Pinpoint the cell where the given text exists, returning its (x, y) midpoint coordinate. 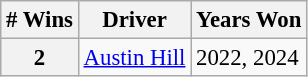
2022, 2024 (249, 58)
Years Won (249, 20)
Driver (134, 20)
# Wins (40, 20)
Austin Hill (134, 58)
2 (40, 58)
